Scan for the cell matching the given text and deliver its [x, y] coordinate at center. 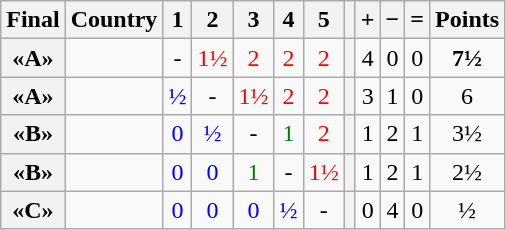
6 [468, 96]
+ [368, 20]
«C» [33, 210]
= [418, 20]
− [392, 20]
2½ [468, 172]
Points [468, 20]
Final [33, 20]
Country [114, 20]
7½ [468, 58]
5 [324, 20]
3½ [468, 134]
